Output the (X, Y) coordinate of the center of the cell containing the given text.  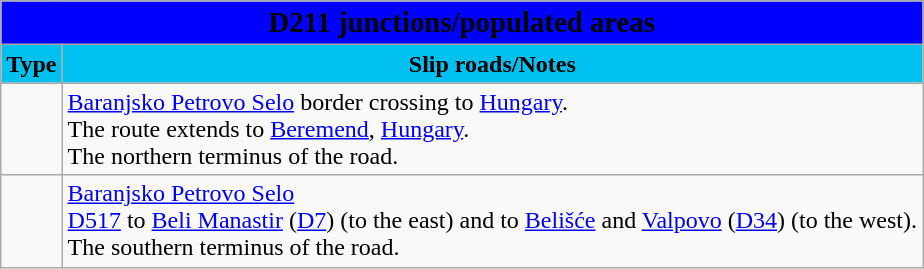
Baranjsko Petrovo Selo D517 to Beli Manastir (D7) (to the east) and to Belišće and Valpovo (D34) (to the west).The southern terminus of the road. (492, 221)
Baranjsko Petrovo Selo border crossing to Hungary.The route extends to Beremend, Hungary.The northern terminus of the road. (492, 129)
Slip roads/Notes (492, 64)
D211 junctions/populated areas (462, 23)
Type (32, 64)
